Scan for the cell matching the given text and deliver its [x, y] coordinate at center. 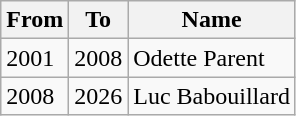
2026 [98, 96]
Name [212, 20]
Odette Parent [212, 58]
Luc Babouillard [212, 96]
From [35, 20]
To [98, 20]
2001 [35, 58]
